Provide the [x, y] coordinate of the cell's center where the given text is located.  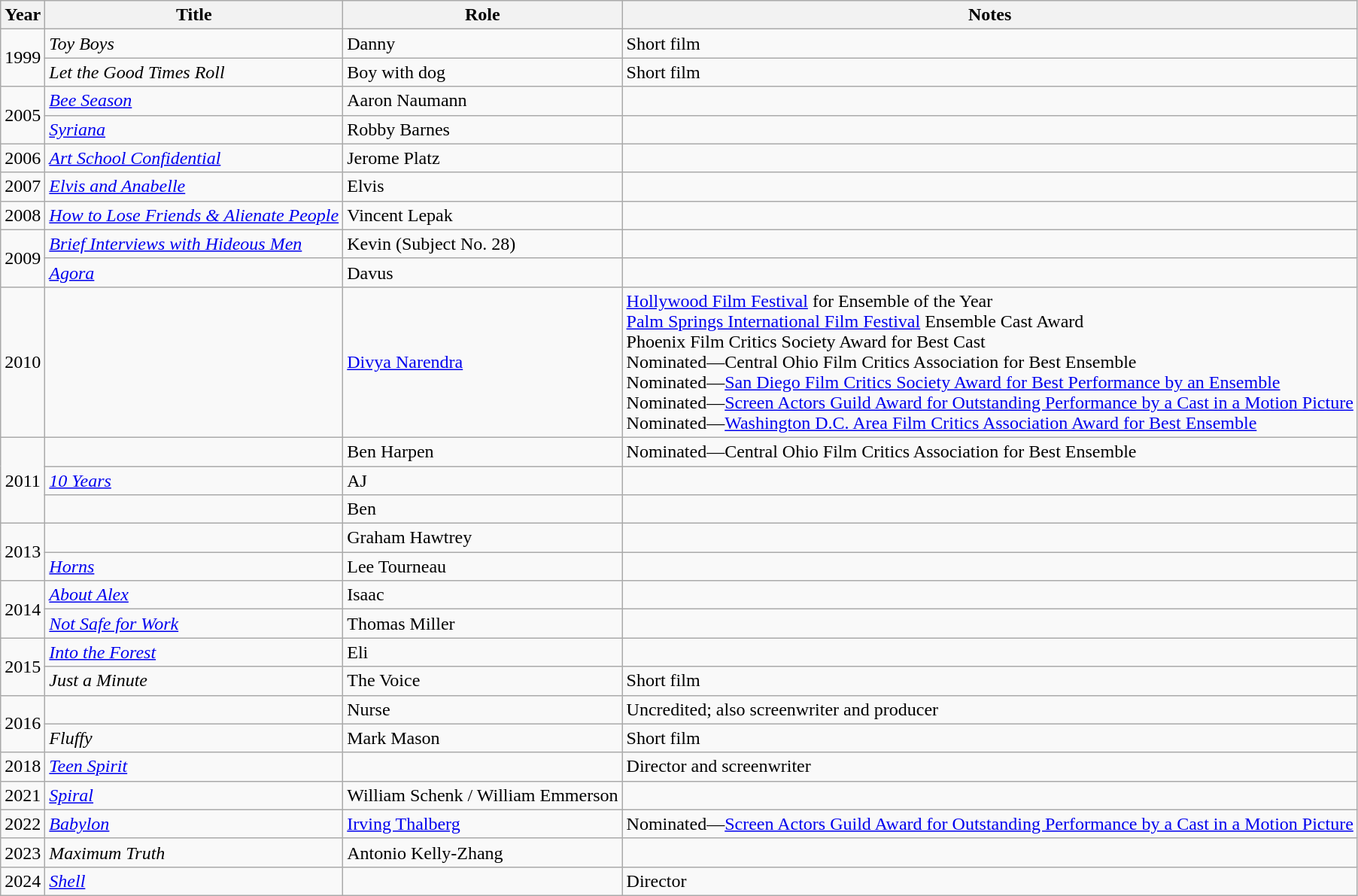
Toy Boys [194, 44]
Title [194, 15]
Not Safe for Work [194, 624]
Shell [194, 881]
2023 [23, 852]
2008 [23, 215]
Spiral [194, 795]
Irving Thalberg [483, 824]
Eli [483, 652]
Fluffy [194, 738]
2022 [23, 824]
William Schenk / William Emmerson [483, 795]
Nominated—Central Ohio Film Critics Association for Best Ensemble [990, 451]
Horns [194, 566]
Nurse [483, 709]
Mark Mason [483, 738]
2010 [23, 362]
Elvis [483, 187]
2021 [23, 795]
The Voice [483, 681]
Brief Interviews with Hideous Men [194, 244]
Director [990, 881]
1999 [23, 58]
Let the Good Times Roll [194, 72]
How to Lose Friends & Alienate People [194, 215]
Graham Hawtrey [483, 538]
Robby Barnes [483, 129]
Maximum Truth [194, 852]
2024 [23, 881]
Boy with dog [483, 72]
Art School Confidential [194, 158]
Year [23, 15]
Kevin (Subject No. 28) [483, 244]
Jerome Platz [483, 158]
Syriana [194, 129]
Danny [483, 44]
Aaron Naumann [483, 101]
Uncredited; also screenwriter and producer [990, 709]
10 Years [194, 481]
Thomas Miller [483, 624]
2009 [23, 258]
Agora [194, 272]
Elvis and Anabelle [194, 187]
Ben [483, 509]
Teen Spirit [194, 767]
Lee Tourneau [483, 566]
2005 [23, 115]
2016 [23, 724]
2014 [23, 609]
Divya Narendra [483, 362]
2007 [23, 187]
Babylon [194, 824]
Bee Season [194, 101]
Just a Minute [194, 681]
Davus [483, 272]
Role [483, 15]
Director and screenwriter [990, 767]
Into the Forest [194, 652]
Ben Harpen [483, 451]
Antonio Kelly-Zhang [483, 852]
Nominated—Screen Actors Guild Award for Outstanding Performance by a Cast in a Motion Picture [990, 824]
Vincent Lepak [483, 215]
About Alex [194, 595]
2015 [23, 667]
Isaac [483, 595]
Notes [990, 15]
2006 [23, 158]
2011 [23, 480]
AJ [483, 481]
2013 [23, 552]
2018 [23, 767]
